Output the [X, Y] coordinate of the center of the cell containing the given text.  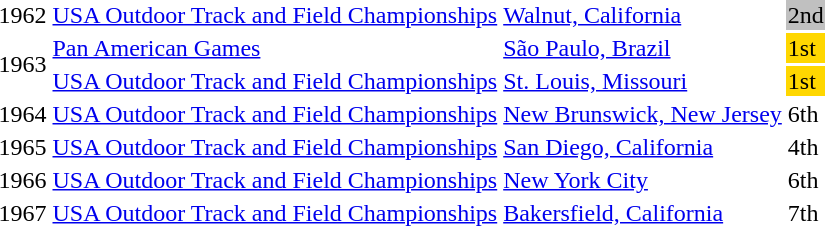
Pan American Games [275, 48]
4th [806, 147]
New Brunswick, New Jersey [643, 114]
2nd [806, 15]
New York City [643, 180]
St. Louis, Missouri [643, 81]
São Paulo, Brazil [643, 48]
Walnut, California [643, 15]
San Diego, California [643, 147]
